Output the [X, Y] coordinate of the center of the cell containing the given text.  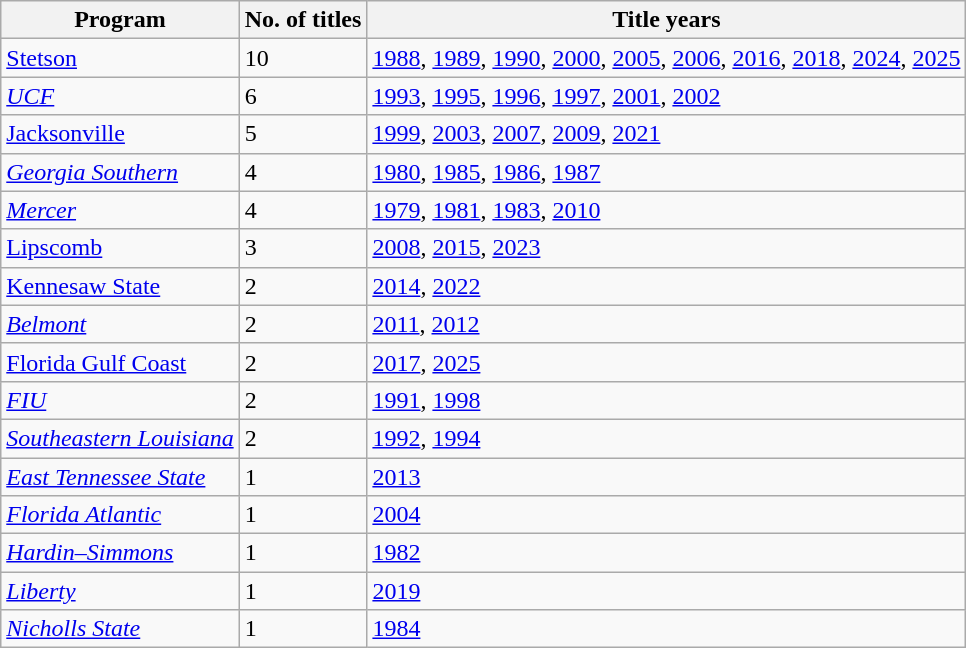
2011, 2012 [666, 324]
2019 [666, 591]
2008, 2015, 2023 [666, 248]
East Tennessee State [120, 477]
Lipscomb [120, 248]
Kennesaw State [120, 286]
Hardin–Simmons [120, 553]
5 [303, 134]
2013 [666, 477]
10 [303, 58]
Florida Atlantic [120, 515]
No. of titles [303, 20]
Southeastern Louisiana [120, 438]
Florida Gulf Coast [120, 362]
1980, 1985, 1986, 1987 [666, 172]
Nicholls State [120, 629]
2017, 2025 [666, 362]
1999, 2003, 2007, 2009, 2021 [666, 134]
1979, 1981, 1983, 2010 [666, 210]
Georgia Southern [120, 172]
1991, 1998 [666, 400]
2004 [666, 515]
Mercer [120, 210]
1992, 1994 [666, 438]
1984 [666, 629]
Stetson [120, 58]
2014, 2022 [666, 286]
1982 [666, 553]
3 [303, 248]
1993, 1995, 1996, 1997, 2001, 2002 [666, 96]
Jacksonville [120, 134]
Program [120, 20]
1988, 1989, 1990, 2000, 2005, 2006, 2016, 2018, 2024, 2025 [666, 58]
UCF [120, 96]
FIU [120, 400]
Title years [666, 20]
Liberty [120, 591]
Belmont [120, 324]
6 [303, 96]
